Extract the (x, y) coordinate from the center of the cell holding the provided text.  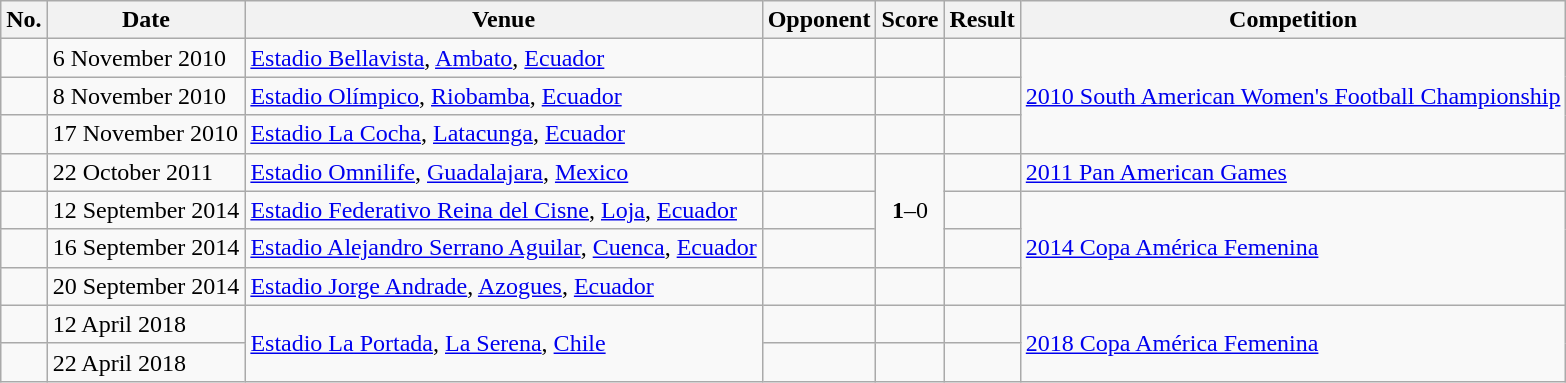
16 September 2014 (146, 248)
Estadio Alejandro Serrano Aguilar, Cuenca, Ecuador (504, 248)
17 November 2010 (146, 134)
No. (24, 20)
8 November 2010 (146, 96)
Estadio Jorge Andrade, Azogues, Ecuador (504, 286)
22 October 2011 (146, 172)
6 November 2010 (146, 58)
Opponent (819, 20)
Estadio La Portada, La Serena, Chile (504, 343)
Estadio Bellavista, Ambato, Ecuador (504, 58)
2011 Pan American Games (1293, 172)
Result (982, 20)
Score (910, 20)
Venue (504, 20)
12 September 2014 (146, 210)
12 April 2018 (146, 324)
22 April 2018 (146, 362)
Estadio Federativo Reina del Cisne, Loja, Ecuador (504, 210)
Date (146, 20)
2010 South American Women's Football Championship (1293, 96)
Estadio Omnilife, Guadalajara, Mexico (504, 172)
Estadio La Cocha, Latacunga, Ecuador (504, 134)
1–0 (910, 210)
2014 Copa América Femenina (1293, 248)
2018 Copa América Femenina (1293, 343)
20 September 2014 (146, 286)
Estadio Olímpico, Riobamba, Ecuador (504, 96)
Competition (1293, 20)
